Provide the [X, Y] coordinate of the cell's center where the given text is located.  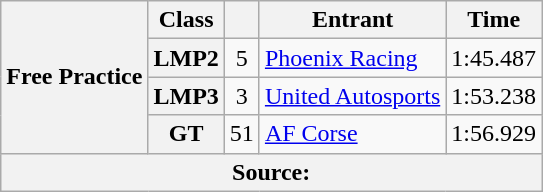
1:45.487 [494, 58]
Time [494, 20]
LMP2 [186, 58]
1:53.238 [494, 96]
GT [186, 134]
AF Corse [352, 134]
Entrant [352, 20]
United Autosports [352, 96]
Phoenix Racing [352, 58]
1:56.929 [494, 134]
Class [186, 20]
5 [242, 58]
LMP3 [186, 96]
Free Practice [74, 77]
51 [242, 134]
Source: [272, 172]
3 [242, 96]
